Detect which cell encompasses the target text, then output its [x, y] center coordinate. 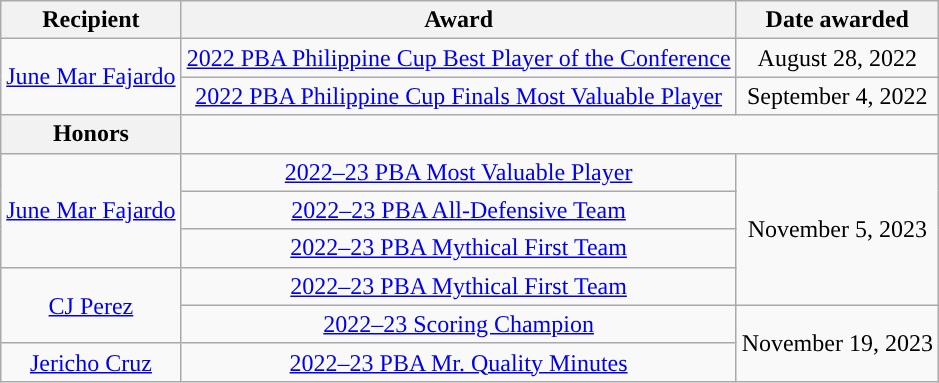
Recipient [91, 20]
Honors [91, 134]
2022–23 PBA Most Valuable Player [458, 172]
September 4, 2022 [837, 96]
November 5, 2023 [837, 229]
August 28, 2022 [837, 58]
2022–23 Scoring Champion [458, 324]
2022 PBA Philippine Cup Finals Most Valuable Player [458, 96]
November 19, 2023 [837, 343]
Jericho Cruz [91, 362]
Award [458, 20]
2022–23 PBA Mr. Quality Minutes [458, 362]
Date awarded [837, 20]
CJ Perez [91, 305]
2022 PBA Philippine Cup Best Player of the Conference [458, 58]
2022–23 PBA All-Defensive Team [458, 210]
